Provide the (x, y) coordinate of the cell's center where the given text is located.  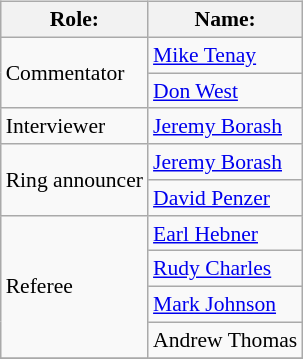
Commentator (74, 72)
Mike Tenay (225, 55)
Ring announcer (74, 180)
Andrew Thomas (225, 340)
Rudy Charles (225, 269)
David Penzer (225, 198)
Referee (74, 286)
Earl Hebner (225, 233)
Interviewer (74, 126)
Mark Johnson (225, 305)
Role: (74, 20)
Don West (225, 91)
Name: (225, 20)
